Detect which cell encompasses the target text, then output its [x, y] center coordinate. 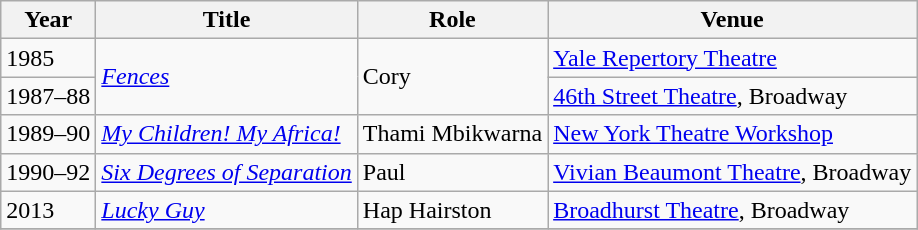
Six Degrees of Separation [226, 172]
Role [452, 20]
Cory [452, 77]
1990–92 [48, 172]
Vivian Beaumont Theatre, Broadway [732, 172]
Title [226, 20]
Lucky Guy [226, 210]
1989–90 [48, 134]
1985 [48, 58]
Paul [452, 172]
Venue [732, 20]
My Children! My Africa! [226, 134]
Hap Hairston [452, 210]
Thami Mbikwarna [452, 134]
2013 [48, 210]
1987–88 [48, 96]
Year [48, 20]
Broadhurst Theatre, Broadway [732, 210]
46th Street Theatre, Broadway [732, 96]
New York Theatre Workshop [732, 134]
Fences [226, 77]
Yale Repertory Theatre [732, 58]
